Determine the (x, y) coordinate at the center of the cell enclosing the given text.  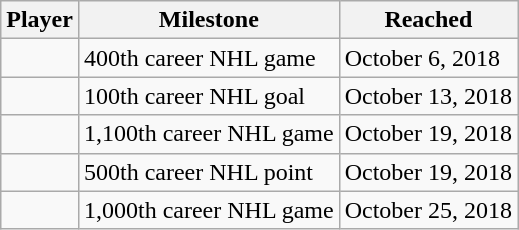
400th career NHL game (208, 58)
Milestone (208, 20)
1,100th career NHL game (208, 134)
October 6, 2018 (428, 58)
100th career NHL goal (208, 96)
500th career NHL point (208, 172)
October 25, 2018 (428, 210)
Reached (428, 20)
Player (40, 20)
October 13, 2018 (428, 96)
1,000th career NHL game (208, 210)
